Capture the cell that displays the provided text and extract its (X, Y) central coordinate. 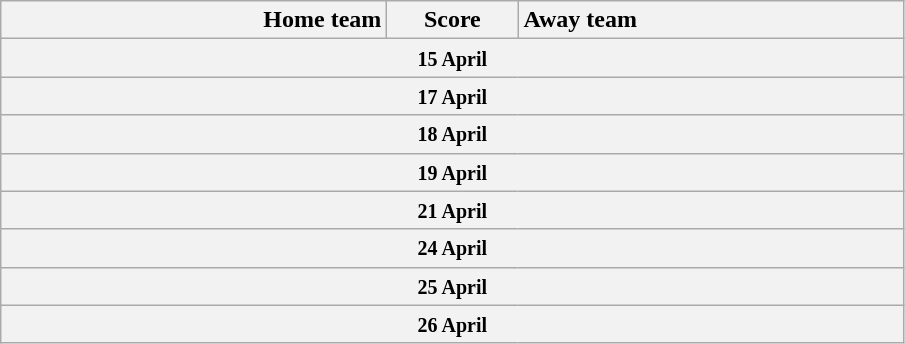
17 April (452, 96)
21 April (452, 210)
19 April (452, 172)
25 April (452, 286)
26 April (452, 324)
Away team (711, 20)
Home team (194, 20)
15 April (452, 58)
18 April (452, 134)
Score (452, 20)
24 April (452, 248)
